Extract the [X, Y] coordinate from the center of the cell holding the provided text.  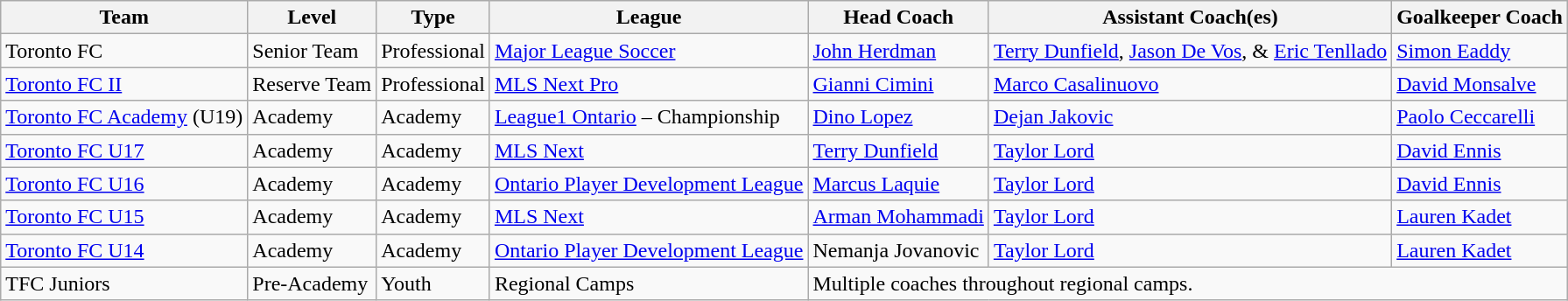
Reserve Team [312, 84]
Terry Dunfield [898, 150]
Goalkeeper Coach [1480, 17]
Senior Team [312, 51]
Assistant Coach(es) [1190, 17]
Multiple coaches throughout regional camps. [1187, 283]
Paolo Ceccarelli [1480, 117]
Arman Mohammadi [898, 217]
Regional Camps [649, 283]
Toronto FC U17 [124, 150]
Dino Lopez [898, 117]
TFC Juniors [124, 283]
Toronto FC II [124, 84]
Toronto FC [124, 51]
Gianni Cimini [898, 84]
John Herdman [898, 51]
Toronto FC U16 [124, 184]
Simon Eaddy [1480, 51]
Level [312, 17]
Terry Dunfield, Jason De Vos, & Eric Tenllado [1190, 51]
Type [433, 17]
Marco Casalinuovo [1190, 84]
Major League Soccer [649, 51]
Team [124, 17]
Marcus Laquie [898, 184]
League1 Ontario – Championship [649, 117]
Toronto FC U15 [124, 217]
David Monsalve [1480, 84]
Youth [433, 283]
Pre-Academy [312, 283]
Dejan Jakovic [1190, 117]
Head Coach [898, 17]
Nemanja Jovanovic [898, 250]
MLS Next Pro [649, 84]
Toronto FC U14 [124, 250]
Toronto FC Academy (U19) [124, 117]
League [649, 17]
